Return [X, Y] of the center of cell containing provided text 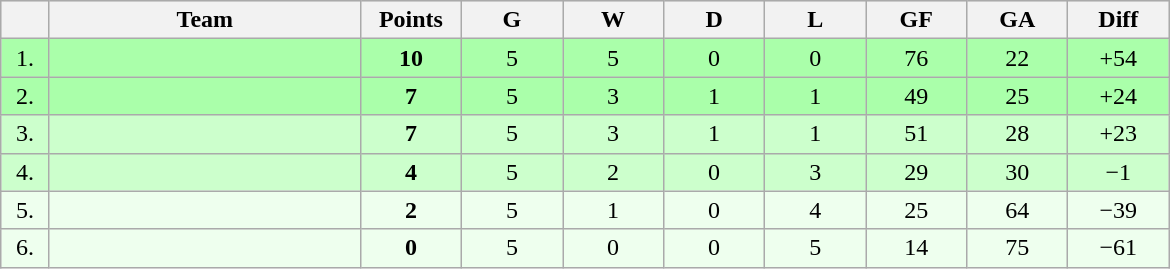
51 [916, 134]
+24 [1118, 96]
Diff [1118, 20]
−1 [1118, 172]
49 [916, 96]
76 [916, 58]
Team [204, 20]
30 [1018, 172]
GF [916, 20]
1. [26, 58]
75 [1018, 248]
D [714, 20]
−39 [1118, 210]
28 [1018, 134]
6. [26, 248]
5. [26, 210]
3. [26, 134]
+54 [1118, 58]
64 [1018, 210]
GA [1018, 20]
29 [916, 172]
W [612, 20]
2. [26, 96]
Points [410, 20]
−61 [1118, 248]
10 [410, 58]
L [816, 20]
4. [26, 172]
22 [1018, 58]
+23 [1118, 134]
14 [916, 248]
G [512, 20]
